Pinpoint the cell where the given text exists, returning its [X, Y] midpoint coordinate. 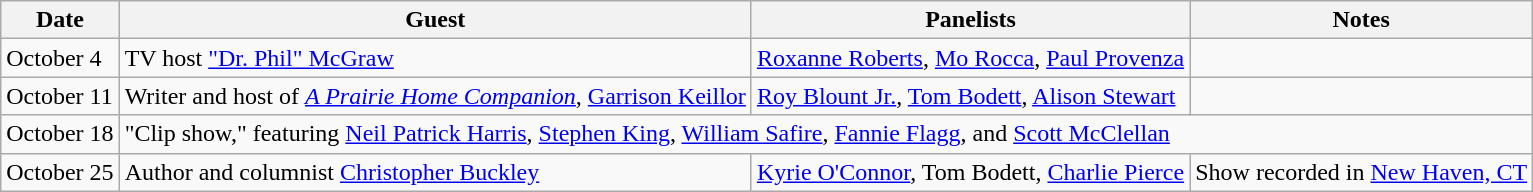
TV host "Dr. Phil" McGraw [435, 58]
Notes [1362, 20]
Show recorded in New Haven, CT [1362, 172]
Panelists [970, 20]
October 11 [60, 96]
October 4 [60, 58]
Kyrie O'Connor, Tom Bodett, Charlie Pierce [970, 172]
Date [60, 20]
Guest [435, 20]
October 25 [60, 172]
Writer and host of A Prairie Home Companion, Garrison Keillor [435, 96]
Author and columnist Christopher Buckley [435, 172]
Roy Blount Jr., Tom Bodett, Alison Stewart [970, 96]
October 18 [60, 134]
"Clip show," featuring Neil Patrick Harris, Stephen King, William Safire, Fannie Flagg, and Scott McClellan [826, 134]
Roxanne Roberts, Mo Rocca, Paul Provenza [970, 58]
